Detect which cell encompasses the target text, then output its [X, Y] center coordinate. 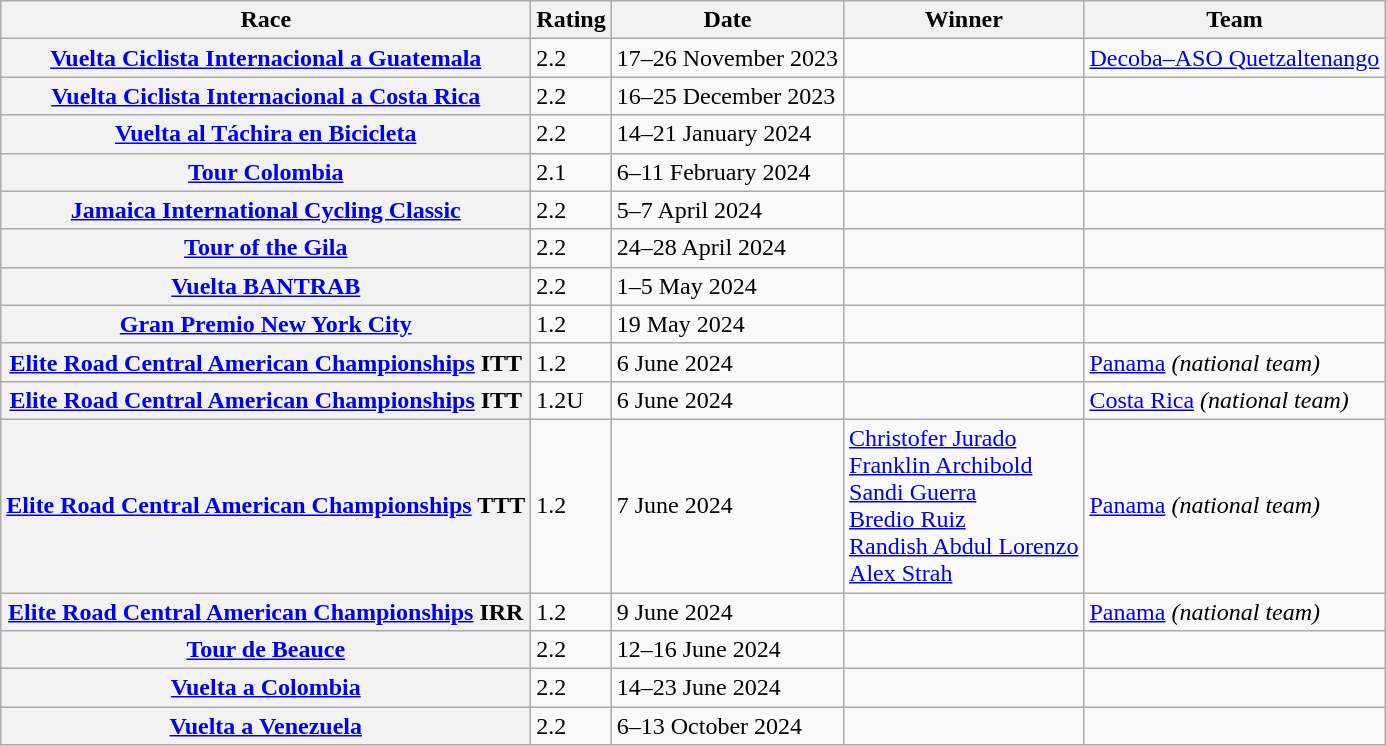
Elite Road Central American Championships TTT [266, 506]
1–5 May 2024 [727, 286]
Vuelta Ciclista Internacional a Costa Rica [266, 96]
5–7 April 2024 [727, 210]
16–25 December 2023 [727, 96]
Jamaica International Cycling Classic [266, 210]
Costa Rica (national team) [1234, 400]
1.2U [571, 400]
12–16 June 2024 [727, 650]
Vuelta al Táchira en Bicicleta [266, 134]
6–13 October 2024 [727, 726]
24–28 April 2024 [727, 248]
Winner [964, 20]
14–23 June 2024 [727, 688]
Elite Road Central American Championships IRR [266, 611]
Vuelta BANTRAB [266, 286]
Team [1234, 20]
9 June 2024 [727, 611]
2.1 [571, 172]
Tour de Beauce [266, 650]
Rating [571, 20]
Christofer JuradoFranklin ArchiboldSandi GuerraBredio RuizRandish Abdul LorenzoAlex Strah [964, 506]
19 May 2024 [727, 324]
Vuelta a Venezuela [266, 726]
Decoba–ASO Quetzaltenango [1234, 58]
Tour Colombia [266, 172]
Vuelta a Colombia [266, 688]
14–21 January 2024 [727, 134]
Gran Premio New York City [266, 324]
Vuelta Ciclista Internacional a Guatemala [266, 58]
7 June 2024 [727, 506]
Date [727, 20]
Race [266, 20]
Tour of the Gila [266, 248]
6–11 February 2024 [727, 172]
17–26 November 2023 [727, 58]
